Detect which cell encompasses the target text, then output its (X, Y) center coordinate. 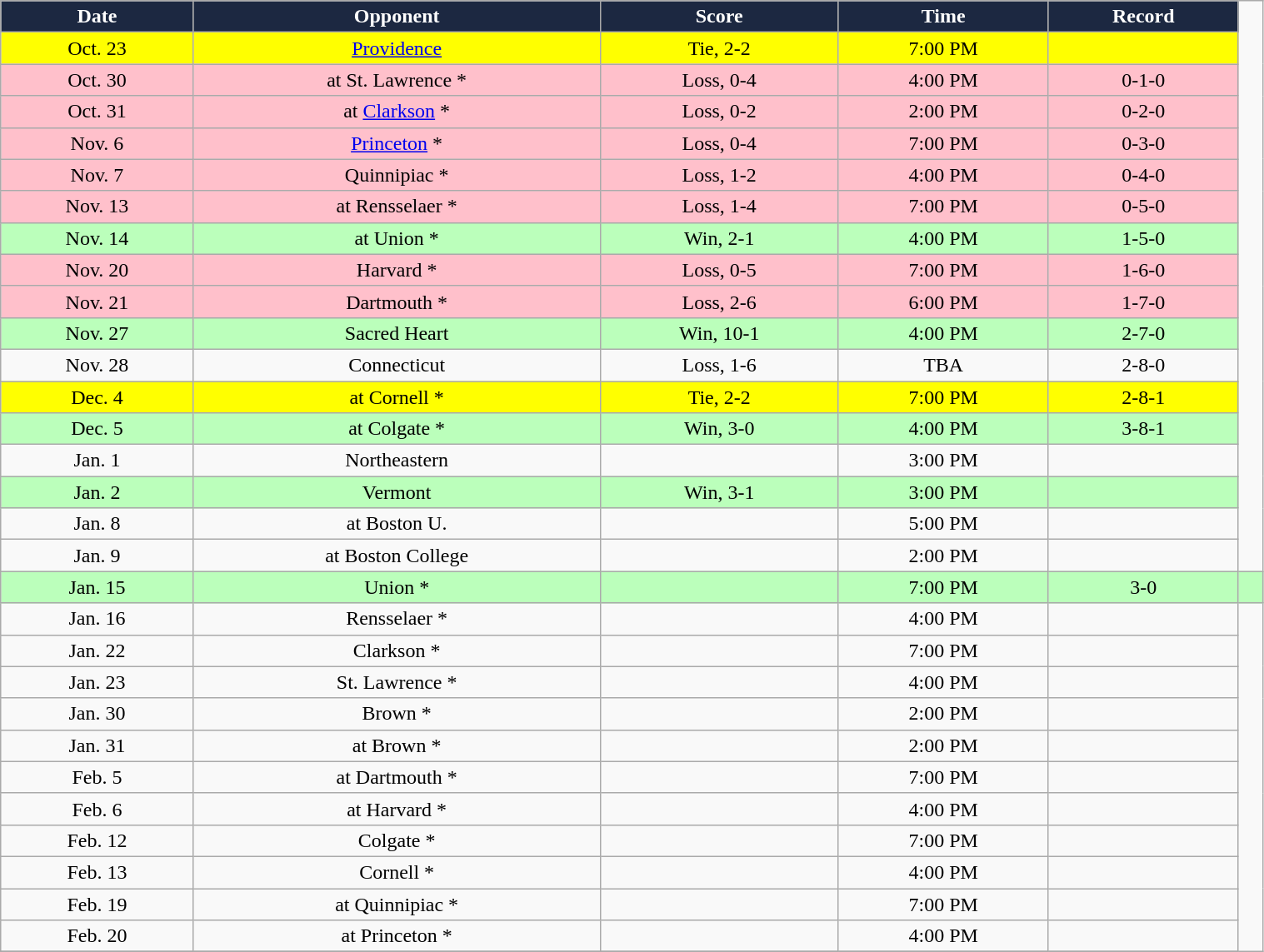
Oct. 30 (97, 80)
TBA (943, 365)
Sacred Heart (397, 333)
Loss, 1-6 (719, 365)
Loss, 0-2 (719, 112)
Jan. 1 (97, 461)
Harvard * (397, 270)
Nov. 21 (97, 302)
3-0 (1143, 587)
Nov. 13 (97, 207)
Oct. 23 (97, 48)
Connecticut (397, 365)
0-3-0 (1143, 143)
Nov. 6 (97, 143)
Feb. 6 (97, 809)
at Clarkson * (397, 112)
2-8-0 (1143, 365)
Princeton * (397, 143)
Loss, 0-5 (719, 270)
2-7-0 (1143, 333)
3-8-1 (1143, 429)
Jan. 30 (97, 714)
Dartmouth * (397, 302)
Loss, 1-4 (719, 207)
0-4-0 (1143, 175)
Dec. 5 (97, 429)
Record (1143, 17)
Jan. 22 (97, 650)
Feb. 5 (97, 777)
Northeastern (397, 461)
at Boston U. (397, 524)
Rensselaer * (397, 619)
at Boston College (397, 556)
Win, 2-1 (719, 238)
Jan. 15 (97, 587)
Quinnipiac * (397, 175)
at Rensselaer * (397, 207)
Nov. 7 (97, 175)
Feb. 20 (97, 936)
Feb. 12 (97, 840)
Score (719, 17)
Feb. 19 (97, 904)
0-2-0 (1143, 112)
Union * (397, 587)
Opponent (397, 17)
5:00 PM (943, 524)
1-7-0 (1143, 302)
Nov. 27 (97, 333)
at Union * (397, 238)
6:00 PM (943, 302)
Win, 10-1 (719, 333)
Loss, 1-2 (719, 175)
Jan. 2 (97, 492)
Win, 3-1 (719, 492)
at Dartmouth * (397, 777)
Feb. 13 (97, 872)
Jan. 16 (97, 619)
at Harvard * (397, 809)
at Brown * (397, 745)
at Quinnipiac * (397, 904)
Jan. 31 (97, 745)
Nov. 28 (97, 365)
Clarkson * (397, 650)
at Cornell * (397, 397)
at St. Lawrence * (397, 80)
Win, 3-0 (719, 429)
Time (943, 17)
1-5-0 (1143, 238)
Vermont (397, 492)
Loss, 2-6 (719, 302)
Dec. 4 (97, 397)
St. Lawrence * (397, 682)
Oct. 31 (97, 112)
Date (97, 17)
Nov. 14 (97, 238)
at Princeton * (397, 936)
Jan. 23 (97, 682)
Providence (397, 48)
Brown * (397, 714)
Nov. 20 (97, 270)
1-6-0 (1143, 270)
0-1-0 (1143, 80)
at Colgate * (397, 429)
0-5-0 (1143, 207)
Colgate * (397, 840)
Jan. 9 (97, 556)
Jan. 8 (97, 524)
2-8-1 (1143, 397)
Cornell * (397, 872)
